Return [x, y] of the center of cell containing provided text 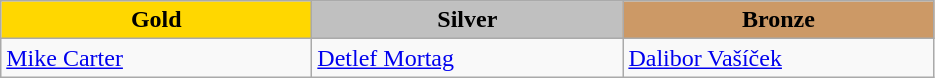
Mike Carter [156, 58]
Gold [156, 20]
Bronze [778, 20]
Silver [468, 20]
Detlef Mortag [468, 58]
Dalibor Vašíček [778, 58]
